Provide the [x, y] coordinate of the cell's center where the given text is located.  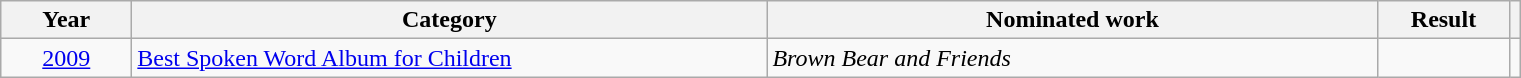
Best Spoken Word Album for Children [450, 58]
Category [450, 20]
Year [66, 20]
Nominated work [1072, 20]
Result [1444, 20]
Brown Bear and Friends [1072, 58]
2009 [66, 58]
